Locate the cell with the specified text and output its (x, y) center coordinate. 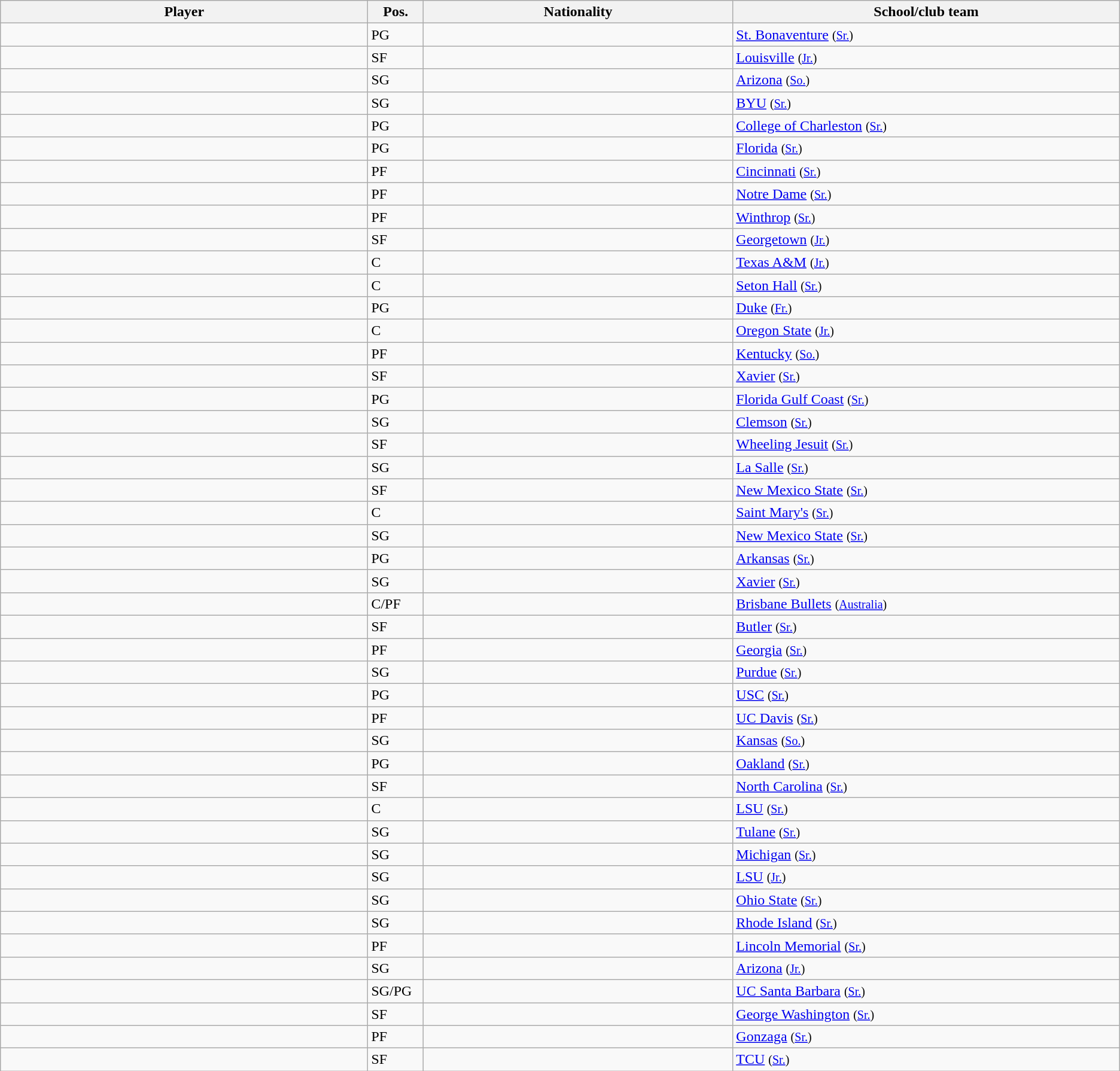
Seton Hall (Sr.) (926, 285)
Nationality (578, 12)
Gonzaga (Sr.) (926, 1037)
BYU (Sr.) (926, 103)
North Carolina (Sr.) (926, 786)
Michigan (Sr.) (926, 854)
Louisville (Jr.) (926, 57)
Pos. (396, 12)
Tulane (Sr.) (926, 832)
USC (Sr.) (926, 695)
Kentucky (So.) (926, 354)
Kansas (So.) (926, 741)
Arizona (So.) (926, 80)
Player (184, 12)
Clemson (Sr.) (926, 422)
Georgia (Sr.) (926, 649)
LSU (Jr.) (926, 877)
Arkansas (Sr.) (926, 558)
Cincinnati (Sr.) (926, 171)
C/PF (396, 604)
Brisbane Bullets (Australia) (926, 604)
College of Charleston (Sr.) (926, 126)
Texas A&M (Jr.) (926, 262)
Purdue (Sr.) (926, 673)
Winthrop (Sr.) (926, 217)
St. Bonaventure (Sr.) (926, 35)
TCU (Sr.) (926, 1060)
Lincoln Memorial (Sr.) (926, 945)
Wheeling Jesuit (Sr.) (926, 445)
Oregon State (Jr.) (926, 331)
Arizona (Jr.) (926, 968)
La Salle (Sr.) (926, 467)
UC Davis (Sr.) (926, 718)
LSU (Sr.) (926, 809)
UC Santa Barbara (Sr.) (926, 991)
Butler (Sr.) (926, 626)
Saint Mary's (Sr.) (926, 513)
Rhode Island (Sr.) (926, 923)
Florida Gulf Coast (Sr.) (926, 399)
Georgetown (Jr.) (926, 239)
School/club team (926, 12)
Florida (Sr.) (926, 148)
Duke (Fr.) (926, 308)
Ohio State (Sr.) (926, 900)
Oakland (Sr.) (926, 763)
George Washington (Sr.) (926, 1014)
Notre Dame (Sr.) (926, 194)
SG/PG (396, 991)
